From the cell containing the given text, extract its center point as [X, Y] coordinate. 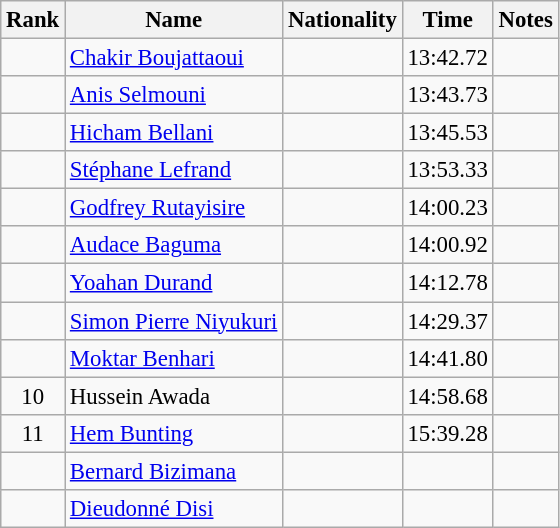
Hussein Awada [174, 396]
15:39.28 [448, 433]
Nationality [342, 20]
14:00.23 [448, 208]
Simon Pierre Niyukuri [174, 321]
Moktar Benhari [174, 358]
Bernard Bizimana [174, 471]
Name [174, 20]
Anis Selmouni [174, 95]
Yoahan Durand [174, 283]
Hem Bunting [174, 433]
Stéphane Lefrand [174, 170]
Hicham Bellani [174, 133]
13:43.73 [448, 95]
Rank [33, 20]
14:00.92 [448, 245]
11 [33, 433]
14:58.68 [448, 396]
10 [33, 396]
Chakir Boujattaoui [174, 58]
14:29.37 [448, 321]
Time [448, 20]
14:12.78 [448, 283]
Godfrey Rutayisire [174, 208]
13:45.53 [448, 133]
Notes [526, 20]
13:42.72 [448, 58]
Audace Baguma [174, 245]
14:41.80 [448, 358]
Dieudonné Disi [174, 509]
13:53.33 [448, 170]
